Pinpoint the cell where the given text exists, returning its [x, y] midpoint coordinate. 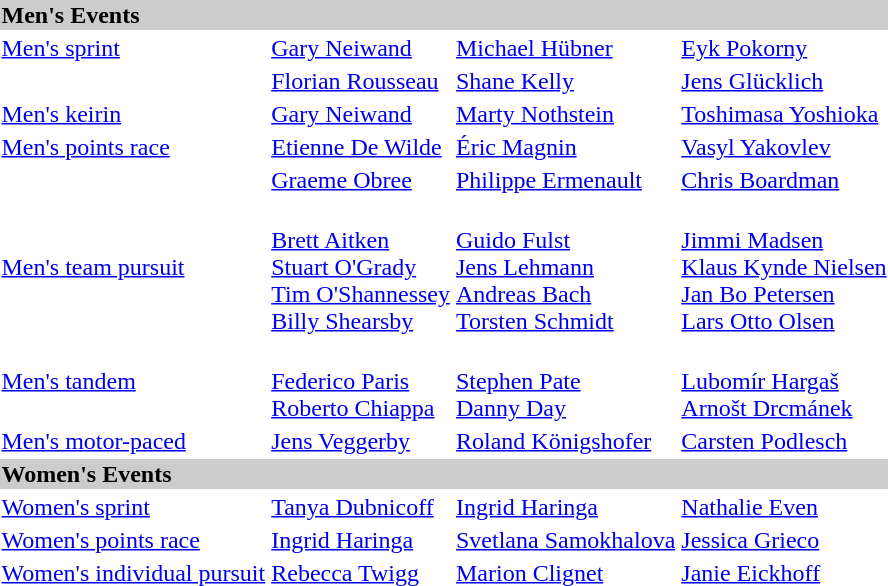
Men's Events [444, 15]
Guido FulstJens LehmannAndreas BachTorsten Schmidt [566, 267]
Marty Nothstein [566, 114]
Svetlana Samokhalova [566, 540]
Carsten Podlesch [784, 441]
Jimmi MadsenKlaus Kynde NielsenJan Bo PetersenLars Otto Olsen [784, 267]
Eyk Pokorny [784, 48]
Men's tandem [134, 381]
Vasyl Yakovlev [784, 147]
Philippe Ermenault [566, 180]
Men's motor-paced [134, 441]
Stephen PateDanny Day [566, 381]
Lubomír HargašArnošt Drcmánek [784, 381]
Brett AitkenStuart O'GradyTim O'ShannesseyBilly Shearsby [361, 267]
Men's points race [134, 147]
Women's sprint [134, 507]
Shane Kelly [566, 81]
Roland Königshofer [566, 441]
Etienne De Wilde [361, 147]
Women's points race [134, 540]
Jens Veggerby [361, 441]
Toshimasa Yoshioka [784, 114]
Nathalie Even [784, 507]
Men's team pursuit [134, 267]
Men's keirin [134, 114]
Men's sprint [134, 48]
Chris Boardman [784, 180]
Jessica Grieco [784, 540]
Éric Magnin [566, 147]
Women's Events [444, 474]
Graeme Obree [361, 180]
Tanya Dubnicoff [361, 507]
Federico ParisRoberto Chiappa [361, 381]
Michael Hübner [566, 48]
Jens Glücklich [784, 81]
Florian Rousseau [361, 81]
